Identify which cell holds the provided text, then report its [X, Y] central coordinate. 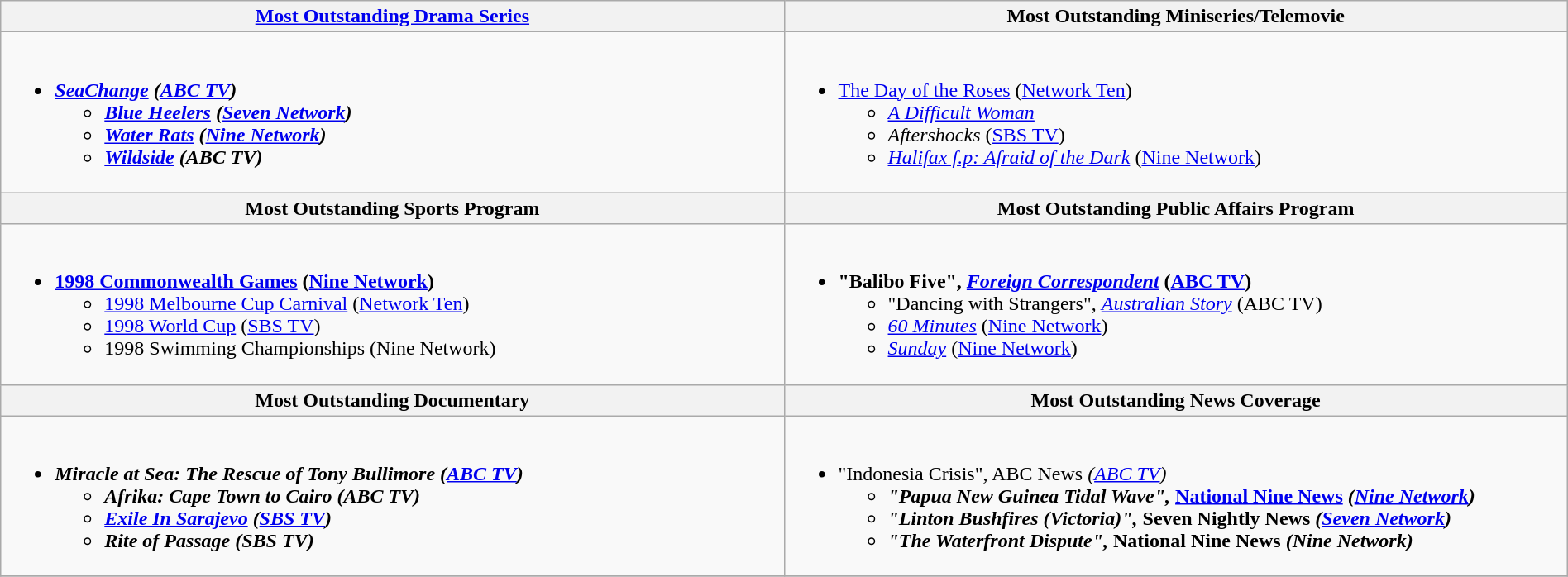
1998 Commonwealth Games (Nine Network)1998 Melbourne Cup Carnival (Network Ten)1998 World Cup (SBS TV)1998 Swimming Championships (Nine Network) [392, 304]
Miracle at Sea: The Rescue of Tony Bullimore (ABC TV)Afrika: Cape Town to Cairo (ABC TV)Exile In Sarajevo (SBS TV)Rite of Passage (SBS TV) [392, 496]
Most Outstanding News Coverage [1176, 400]
"Balibo Five", Foreign Correspondent (ABC TV)"Dancing with Strangers", Australian Story (ABC TV)60 Minutes (Nine Network)Sunday (Nine Network) [1176, 304]
SeaChange (ABC TV)Blue Heelers (Seven Network)Water Rats (Nine Network)Wildside (ABC TV) [392, 112]
Most Outstanding Miniseries/Telemovie [1176, 17]
The Day of the Roses (Network Ten)A Difficult WomanAftershocks (SBS TV)Halifax f.p: Afraid of the Dark (Nine Network) [1176, 112]
Most Outstanding Sports Program [392, 208]
Most Outstanding Documentary [392, 400]
Most Outstanding Drama Series [392, 17]
Most Outstanding Public Affairs Program [1176, 208]
